Output the (x, y) coordinate of the center of the cell containing the given text.  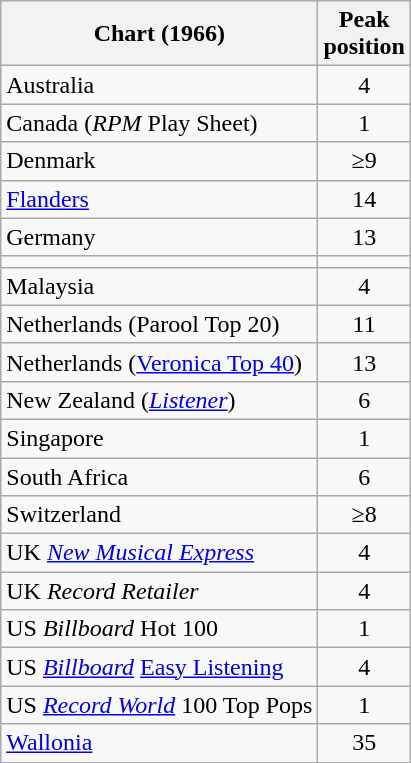
US Billboard Easy Listening (160, 667)
Denmark (160, 161)
US Record World 100 Top Pops (160, 705)
Peakposition (364, 34)
Netherlands (Veronica Top 40) (160, 362)
Switzerland (160, 515)
35 (364, 743)
Singapore (160, 438)
New Zealand (Listener) (160, 400)
US Billboard Hot 100 (160, 629)
≥8 (364, 515)
14 (364, 199)
Flanders (160, 199)
Malaysia (160, 286)
Chart (1966) (160, 34)
Germany (160, 237)
Australia (160, 85)
UK New Musical Express (160, 553)
Wallonia (160, 743)
South Africa (160, 477)
Canada (RPM Play Sheet) (160, 123)
11 (364, 324)
Netherlands (Parool Top 20) (160, 324)
≥9 (364, 161)
UK Record Retailer (160, 591)
